Capture the cell that displays the provided text and extract its [X, Y] central coordinate. 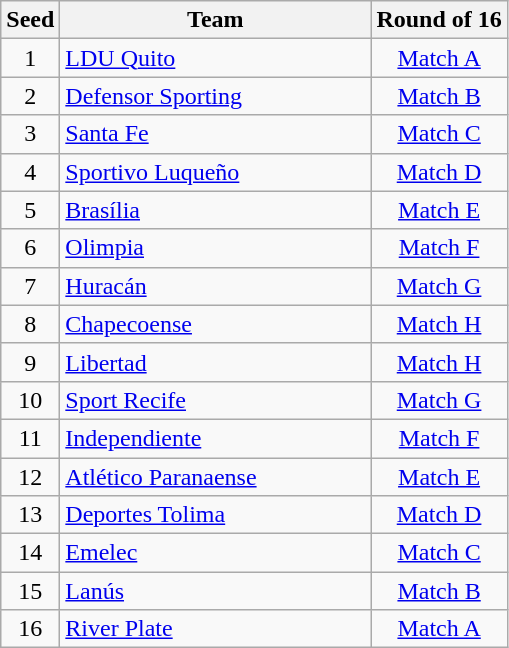
Independiente [216, 438]
Team [216, 20]
8 [30, 324]
Santa Fe [216, 134]
LDU Quito [216, 58]
1 [30, 58]
13 [30, 515]
2 [30, 96]
Seed [30, 20]
River Plate [216, 629]
7 [30, 286]
Sportivo Luqueño [216, 172]
Chapecoense [216, 324]
4 [30, 172]
Lanús [216, 591]
9 [30, 362]
Emelec [216, 553]
12 [30, 477]
10 [30, 400]
16 [30, 629]
Defensor Sporting [216, 96]
Round of 16 [439, 20]
14 [30, 553]
Sport Recife [216, 400]
Brasília [216, 210]
6 [30, 248]
Olimpia [216, 248]
11 [30, 438]
Huracán [216, 286]
5 [30, 210]
Atlético Paranaense [216, 477]
15 [30, 591]
Deportes Tolima [216, 515]
3 [30, 134]
Libertad [216, 362]
